Detect which cell encompasses the target text, then output its (x, y) center coordinate. 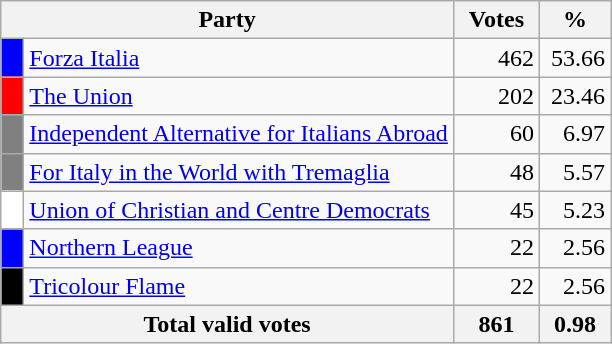
The Union (239, 96)
% (574, 20)
Tricolour Flame (239, 286)
Party (228, 20)
Votes (496, 20)
202 (496, 96)
Total valid votes (228, 324)
53.66 (574, 58)
5.57 (574, 172)
0.98 (574, 324)
48 (496, 172)
For Italy in the World with Tremaglia (239, 172)
462 (496, 58)
45 (496, 210)
5.23 (574, 210)
23.46 (574, 96)
Independent Alternative for Italians Abroad (239, 134)
Northern League (239, 248)
Union of Christian and Centre Democrats (239, 210)
60 (496, 134)
861 (496, 324)
6.97 (574, 134)
Forza Italia (239, 58)
